Detect which cell encompasses the target text, then output its [x, y] center coordinate. 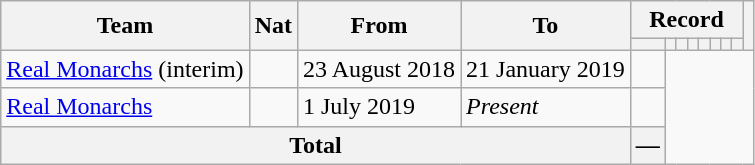
Real Monarchs (interim) [125, 69]
— [648, 145]
Nat [273, 26]
Team [125, 26]
Present [546, 107]
21 January 2019 [546, 69]
1 July 2019 [378, 107]
Real Monarchs [125, 107]
23 August 2018 [378, 69]
From [378, 26]
To [546, 26]
Total [316, 145]
Record [686, 20]
